Search for the cell housing the specified text and yield its (x, y) center coordinate. 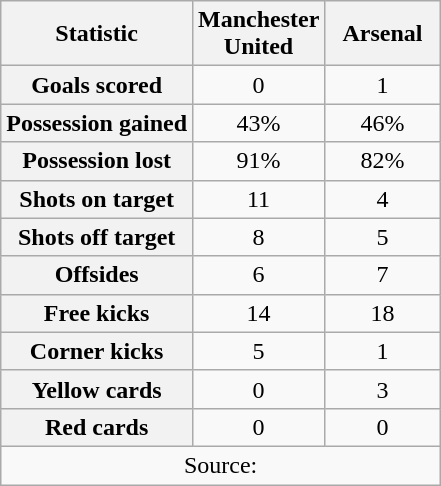
7 (382, 275)
Yellow cards (97, 389)
91% (259, 161)
43% (259, 123)
3 (382, 389)
Goals scored (97, 85)
Red cards (97, 427)
Corner kicks (97, 351)
Free kicks (97, 313)
14 (259, 313)
Source: (221, 465)
Possession lost (97, 161)
Shots on target (97, 199)
11 (259, 199)
18 (382, 313)
82% (382, 161)
6 (259, 275)
46% (382, 123)
Statistic (97, 34)
8 (259, 237)
Arsenal (382, 34)
4 (382, 199)
Possession gained (97, 123)
Shots off target (97, 237)
Offsides (97, 275)
Manchester United (259, 34)
